For the text-containing cell, return its midpoint in (x, y) coordinate format. 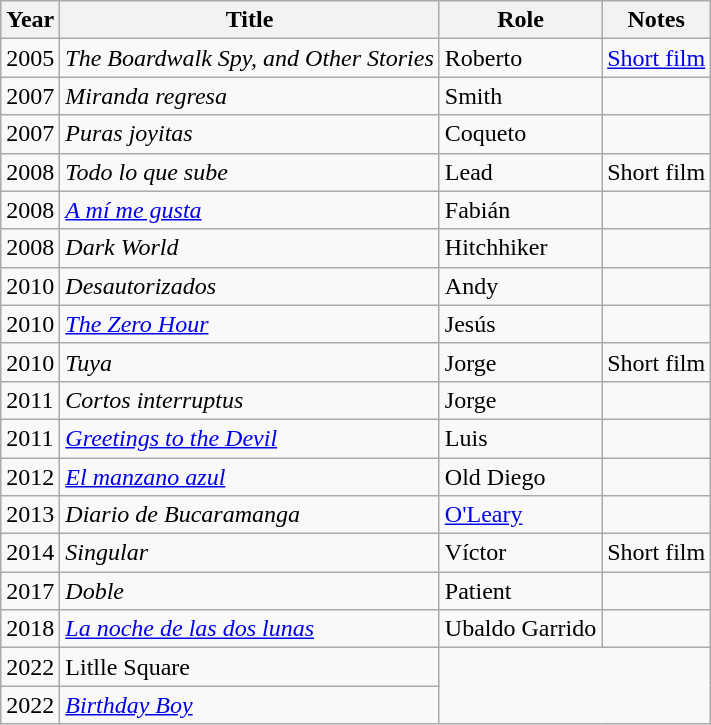
2018 (30, 629)
El manzano azul (250, 477)
Patient (520, 591)
Title (250, 20)
Roberto (520, 58)
Luis (520, 438)
2013 (30, 515)
2017 (30, 591)
Birthday Boy (250, 705)
2014 (30, 553)
Coqueto (520, 134)
Litlle Square (250, 667)
Dark World (250, 248)
Andy (520, 286)
Tuya (250, 362)
Todo lo que sube (250, 172)
Notes (656, 20)
Desautorizados (250, 286)
Cortos interruptus (250, 400)
2012 (30, 477)
2005 (30, 58)
Puras joyitas (250, 134)
Miranda regresa (250, 96)
Greetings to the Devil (250, 438)
Old Diego (520, 477)
Fabián (520, 210)
The Zero Hour (250, 324)
Jesús (520, 324)
Víctor (520, 553)
Ubaldo Garrido (520, 629)
Singular (250, 553)
A mí me gusta (250, 210)
La noche de las dos lunas (250, 629)
Smith (520, 96)
O'Leary (520, 515)
Lead (520, 172)
Year (30, 20)
The Boardwalk Spy, and Other Stories (250, 58)
Hitchhiker (520, 248)
Doble (250, 591)
Role (520, 20)
Diario de Bucaramanga (250, 515)
